Capture the cell that displays the provided text and extract its (x, y) central coordinate. 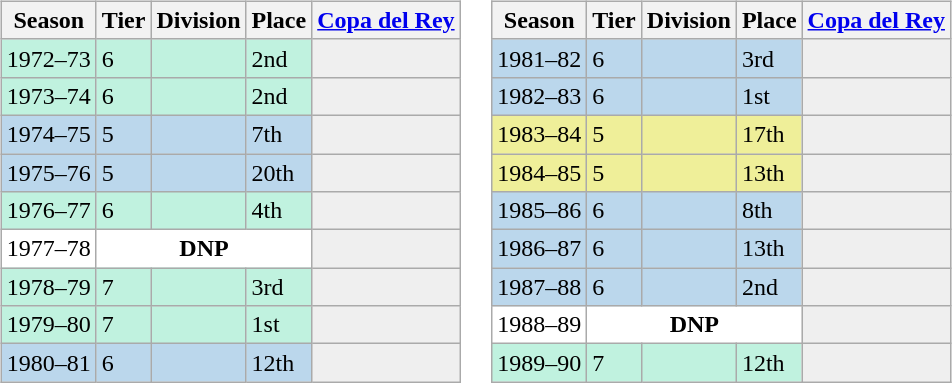
1982–83 (540, 96)
1973–74 (48, 96)
4th (279, 211)
1972–73 (48, 58)
1989–90 (540, 363)
17th (769, 134)
1976–77 (48, 211)
7th (279, 134)
1981–82 (540, 58)
1979–80 (48, 325)
1975–76 (48, 173)
1974–75 (48, 134)
1986–87 (540, 249)
1978–79 (48, 287)
1983–84 (540, 134)
20th (279, 173)
1984–85 (540, 173)
1988–89 (540, 325)
8th (769, 211)
1977–78 (48, 249)
1987–88 (540, 287)
1980–81 (48, 363)
1985–86 (540, 211)
